Identify which cell holds the provided text, then report its [x, y] central coordinate. 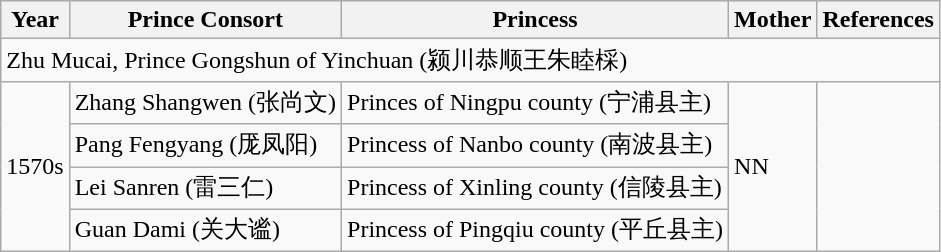
Year [35, 20]
NN [773, 166]
Princess of Nanbo county (南波县主) [536, 146]
Mother [773, 20]
Zhang Shangwen (张尚文) [205, 102]
Princess of Pingqiu county (平丘县主) [536, 230]
References [878, 20]
Pang Fengyang (厐凤阳) [205, 146]
Prince Consort [205, 20]
Princes of Ningpu county (宁浦县主) [536, 102]
Princess of Xinling county (信陵县主) [536, 188]
Guan Dami (关大谧) [205, 230]
Princess [536, 20]
Lei Sanren (雷三仁) [205, 188]
Zhu Mucai, Prince Gongshun of Yinchuan (颍川恭顺王朱睦棌) [470, 60]
1570s [35, 166]
